Detect which cell encompasses the target text, then output its (X, Y) center coordinate. 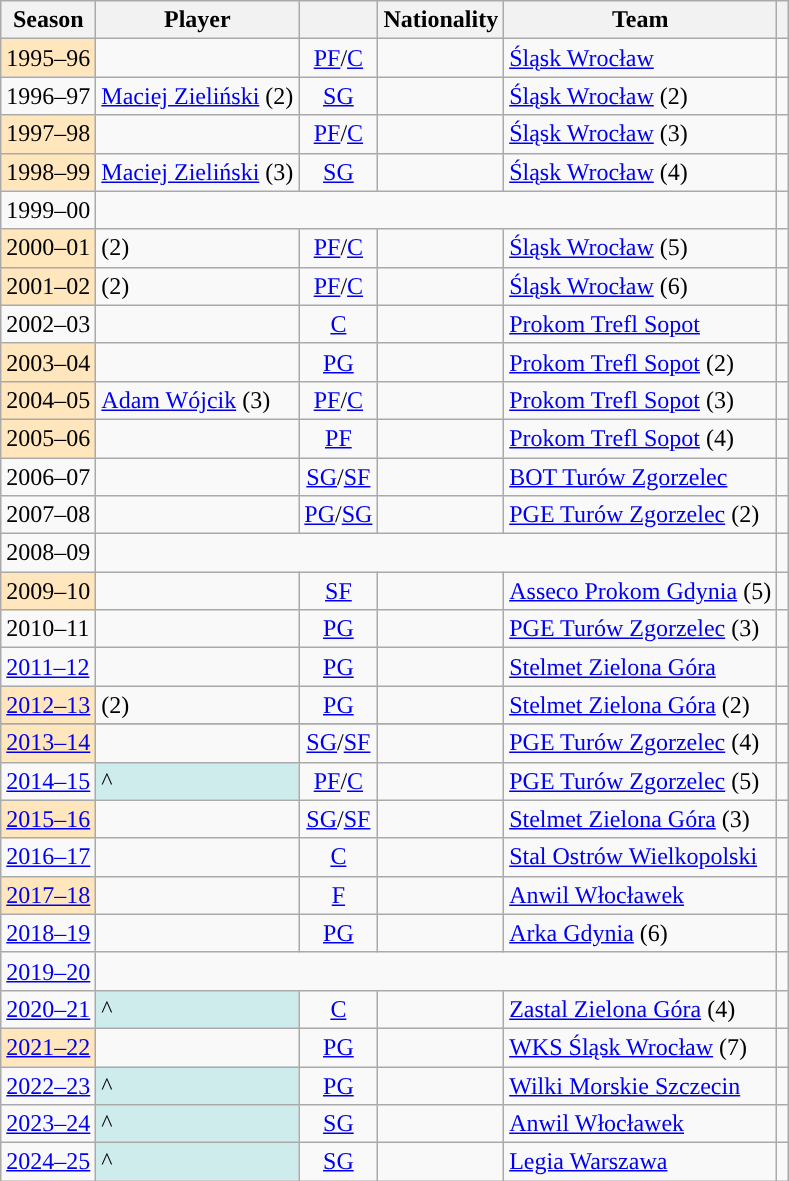
Śląsk Wrocław (640, 58)
Season (48, 20)
Wilki Morskie Szczecin (640, 1085)
2001–02 (48, 286)
Maciej Zieliński (2) (198, 96)
2014–15 (48, 781)
Stelmet Zielona Góra (3) (640, 819)
2011–12 (48, 667)
BOT Turów Zgorzelec (640, 477)
2017–18 (48, 895)
Śląsk Wrocław (4) (640, 172)
Prokom Trefl Sopot (3) (640, 400)
2024–25 (48, 1162)
Śląsk Wrocław (5) (640, 248)
2018–19 (48, 933)
2013–14 (48, 743)
Nationality (441, 20)
1997–98 (48, 134)
2006–07 (48, 477)
2015–16 (48, 819)
2000–01 (48, 248)
2007–08 (48, 515)
Maciej Zieliński (3) (198, 172)
Asseco Prokom Gdynia (5) (640, 591)
SF (338, 591)
PF (338, 438)
Player (198, 20)
Stal Ostrów Wielkopolski (640, 857)
2003–04 (48, 362)
PGE Turów Zgorzelec (4) (640, 743)
1999–00 (48, 210)
2022–23 (48, 1085)
2008–09 (48, 553)
1995–96 (48, 58)
1996–97 (48, 96)
1998–99 (48, 172)
Prokom Trefl Sopot (2) (640, 362)
PGE Turów Zgorzelec (2) (640, 515)
PGE Turów Zgorzelec (3) (640, 629)
2009–10 (48, 591)
Team (640, 20)
Stelmet Zielona Góra (640, 667)
PGE Turów Zgorzelec (5) (640, 781)
2016–17 (48, 857)
Stelmet Zielona Góra (2) (640, 705)
2012–13 (48, 705)
2010–11 (48, 629)
Śląsk Wrocław (6) (640, 286)
Zastal Zielona Góra (4) (640, 1009)
PG/SG (338, 515)
Legia Warszawa (640, 1162)
F (338, 895)
2004–05 (48, 400)
2005–06 (48, 438)
2021–22 (48, 1047)
Śląsk Wrocław (3) (640, 134)
2023–24 (48, 1124)
2002–03 (48, 324)
Śląsk Wrocław (2) (640, 96)
Adam Wójcik (3) (198, 400)
Prokom Trefl Sopot (4) (640, 438)
2019–20 (48, 971)
2020–21 (48, 1009)
Arka Gdynia (6) (640, 933)
Prokom Trefl Sopot (640, 324)
WKS Śląsk Wrocław (7) (640, 1047)
